Scan for the cell matching the given text and deliver its (x, y) coordinate at center. 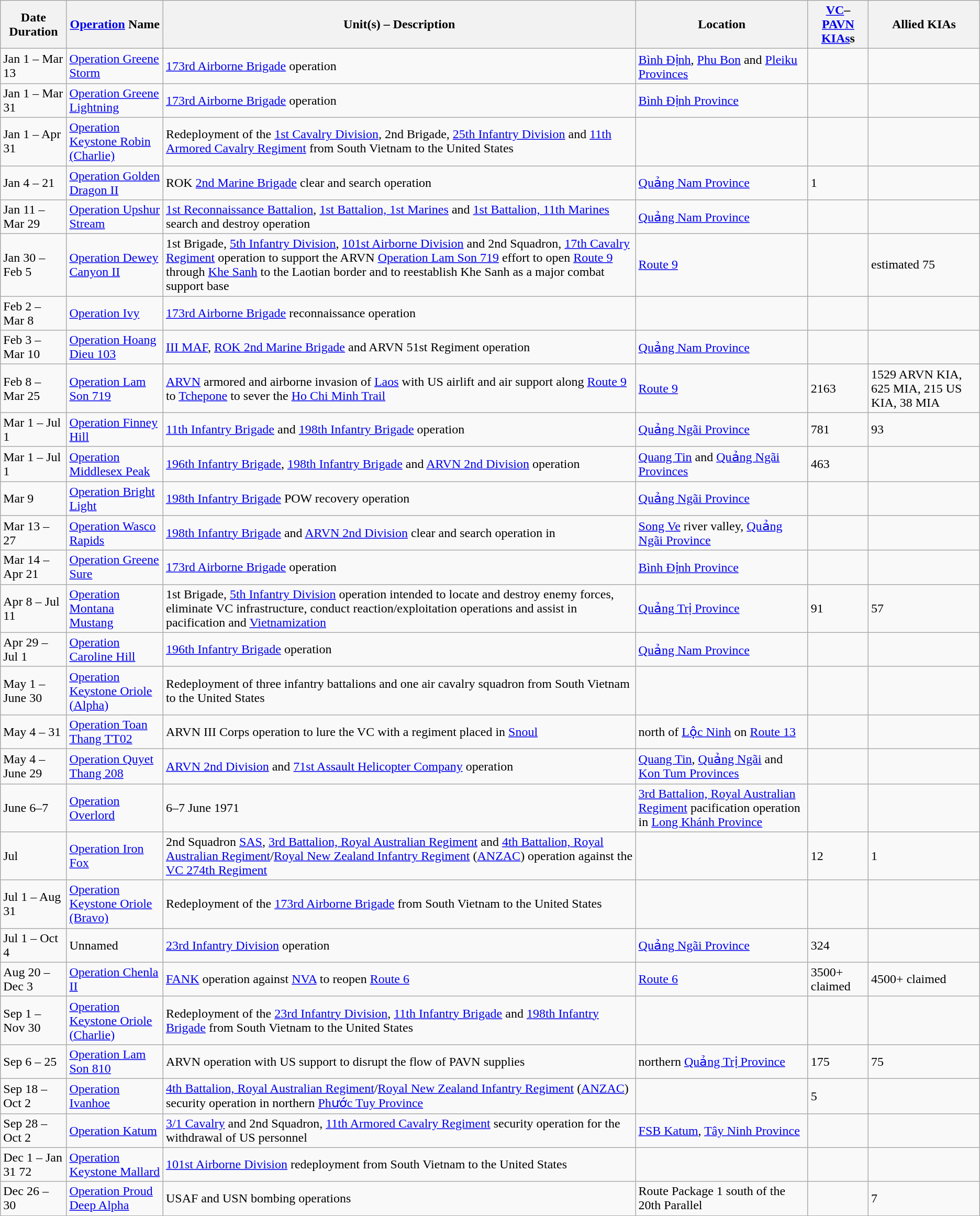
Jan 11 – Mar 29 (34, 217)
Allied KIAs (925, 25)
196th Infantry Brigade operation (399, 649)
Dec 26 – 30 (34, 1199)
Song Ve river valley, Quảng Ngãi Province (721, 533)
Operation Caroline Hill (115, 649)
Operation Lam Son 719 (115, 388)
Date Duration (34, 25)
2163 (838, 388)
5 (838, 1096)
Quang Tin, Quảng Ngãi and Kon Tum Provinces (721, 766)
57 (925, 608)
northern Quảng Trị Province (721, 1062)
75 (925, 1062)
Operation Keystone Mallard (115, 1164)
Quang Tin and Quảng Ngãi Provinces (721, 464)
Operation Iron Fox (115, 856)
ROK 2nd Marine Brigade clear and search operation (399, 182)
Apr 8 – Jul 11 (34, 608)
Sep 1 – Nov 30 (34, 1020)
4500+ claimed (925, 979)
Operation Bright Light (115, 498)
Redeployment of the 23rd Infantry Division, 11th Infantry Brigade and 198th Infantry Brigade from South Vietnam to the United States (399, 1020)
Sep 28 – Oct 2 (34, 1131)
FANK operation against NVA to reopen Route 6 (399, 979)
196th Infantry Brigade, 198th Infantry Brigade and ARVN 2nd Division operation (399, 464)
Apr 29 – Jul 1 (34, 649)
Operation Overlord (115, 808)
Operation Proud Deep Alpha (115, 1199)
3/1 Cavalry and 2nd Squadron, 11th Armored Cavalry Regiment security operation for the withdrawal of US personnel (399, 1131)
north of Lộc Ninh on Route 13 (721, 732)
Redeployment of three infantry battalions and one air cavalry squadron from South Vietnam to the United States (399, 690)
Jul (34, 856)
Mar 14 – Apr 21 (34, 567)
Jan 4 – 21 (34, 182)
Operation Keystone Oriole (Alpha) (115, 690)
Operation Ivanhoe (115, 1096)
USAF and USN bombing operations (399, 1199)
Operation Keystone Oriole (Bravo) (115, 904)
Aug 20 – Dec 3 (34, 979)
Feb 2 – Mar 8 (34, 313)
Operation Chenla II (115, 979)
Jan 1 – Mar 31 (34, 101)
1st Reconnaissance Battalion, 1st Battalion, 1st Marines and 1st Battalion, 11th Marines search and destroy operation (399, 217)
Operation Greene Storm (115, 66)
Location (721, 25)
estimated 75 (925, 265)
Operation Ivy (115, 313)
Redeployment of the 173rd Airborne Brigade from South Vietnam to the United States (399, 904)
198th Infantry Brigade POW recovery operation (399, 498)
Operation Hoang Dieu 103 (115, 348)
May 1 – June 30 (34, 690)
11th Infantry Brigade and 198th Infantry Brigade operation (399, 429)
ARVN armored and airborne invasion of Laos with US airlift and air support along Route 9 to Tchepone to sever the Ho Chi Minh Trail (399, 388)
Route Package 1 south of the 20th Parallel (721, 1199)
175 (838, 1062)
Operation Quyet Thang 208 (115, 766)
May 4 – June 29 (34, 766)
Jan 1 – Mar 13 (34, 66)
Dec 1 – Jan 31 72 (34, 1164)
Operation Dewey Canyon II (115, 265)
Unnamed (115, 945)
Jan 1 – Apr 31 (34, 141)
4th Battalion, Royal Australian Regiment/Royal New Zealand Infantry Regiment (ANZAC) security operation in northern Phước Tuy Province (399, 1096)
Jul 1 – Oct 4 (34, 945)
Operation Middlesex Peak (115, 464)
Operation Greene Lightning (115, 101)
3500+ claimed (838, 979)
ARVN 2nd Division and 71st Assault Helicopter Company operation (399, 766)
Operation Wasco Rapids (115, 533)
ARVN operation with US support to disrupt the flow of PAVN supplies (399, 1062)
781 (838, 429)
Route 6 (721, 979)
91 (838, 608)
7 (925, 1199)
Quảng Trị Province (721, 608)
May 4 – 31 (34, 732)
Sep 6 – 25 (34, 1062)
FSB Katum, Tây Ninh Province (721, 1131)
Jul 1 – Aug 31 (34, 904)
Operation Upshur Stream (115, 217)
Jan 30 – Feb 5 (34, 265)
Operation Keystone Robin (Charlie) (115, 141)
III MAF, ROK 2nd Marine Brigade and ARVN 51st Regiment operation (399, 348)
3rd Battalion, Royal Australian Regiment pacification operation in Long Khánh Province (721, 808)
6–7 June 1971 (399, 808)
Bình Định, Phu Bon and Pleiku Provinces (721, 66)
Operation Montana Mustang (115, 608)
12 (838, 856)
Sep 18 – Oct 2 (34, 1096)
Mar 13 – 27 (34, 533)
Operation Toan Thang TT02 (115, 732)
93 (925, 429)
Operation Lam Son 810 (115, 1062)
Operation Finney Hill (115, 429)
324 (838, 945)
ARVN III Corps operation to lure the VC with a regiment placed in Snoul (399, 732)
1529 ARVN KIA, 625 MIA, 215 US KIA, 38 MIA (925, 388)
June 6–7 (34, 808)
Mar 9 (34, 498)
VC–PAVN KIAss (838, 25)
101st Airborne Division redeployment from South Vietnam to the United States (399, 1164)
Operation Greene Sure (115, 567)
Operation Golden Dragon II (115, 182)
Feb 3 – Mar 10 (34, 348)
Operation Name (115, 25)
Operation Katum (115, 1131)
463 (838, 464)
198th Infantry Brigade and ARVN 2nd Division clear and search operation in (399, 533)
Unit(s) – Description (399, 25)
Feb 8 – Mar 25 (34, 388)
Operation Keystone Oriole (Charlie) (115, 1020)
173rd Airborne Brigade reconnaissance operation (399, 313)
23rd Infantry Division operation (399, 945)
